From the cell containing the given text, extract its center point as (x, y) coordinate. 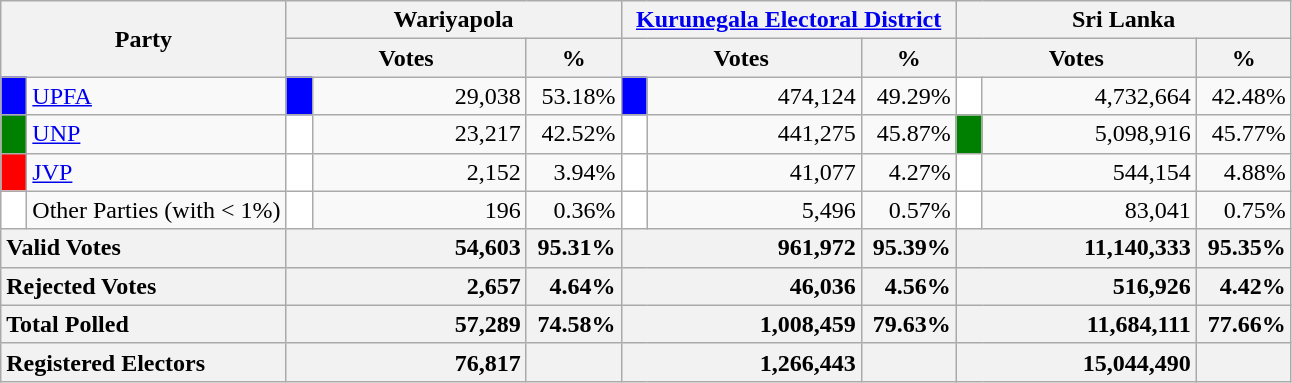
Other Parties (with < 1%) (156, 210)
2,657 (406, 286)
15,044,490 (1076, 362)
4.64% (574, 286)
46,036 (741, 286)
95.31% (574, 248)
41,077 (754, 172)
49.29% (908, 96)
2,152 (419, 172)
54,603 (406, 248)
4,732,664 (1089, 96)
Registered Electors (144, 362)
42.52% (574, 134)
196 (419, 210)
77.66% (1244, 324)
Wariyapola (454, 20)
441,275 (754, 134)
45.77% (1244, 134)
74.58% (574, 324)
11,684,111 (1076, 324)
3.94% (574, 172)
0.75% (1244, 210)
474,124 (754, 96)
83,041 (1089, 210)
Valid Votes (144, 248)
23,217 (419, 134)
Rejected Votes (144, 286)
4.56% (908, 286)
5,098,916 (1089, 134)
11,140,333 (1076, 248)
57,289 (406, 324)
95.39% (908, 248)
1,266,443 (741, 362)
0.36% (574, 210)
UNP (156, 134)
UPFA (156, 96)
Sri Lanka (1124, 20)
Total Polled (144, 324)
544,154 (1089, 172)
42.48% (1244, 96)
4.88% (1244, 172)
79.63% (908, 324)
4.27% (908, 172)
5,496 (754, 210)
53.18% (574, 96)
Kurunegala Electoral District (788, 20)
961,972 (741, 248)
4.42% (1244, 286)
1,008,459 (741, 324)
JVP (156, 172)
95.35% (1244, 248)
76,817 (406, 362)
29,038 (419, 96)
Party (144, 39)
45.87% (908, 134)
0.57% (908, 210)
516,926 (1076, 286)
